Return [X, Y] of the center of cell containing provided text 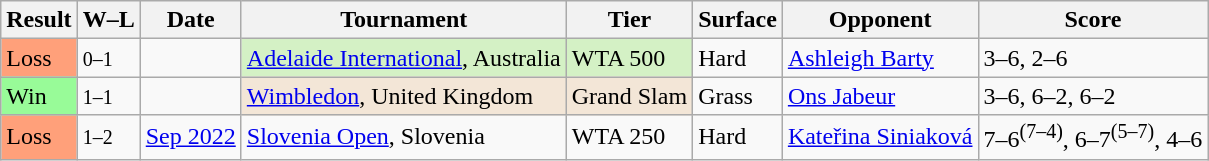
Adelaide International, Australia [404, 58]
Grand Slam [629, 96]
Kateřina Siniaková [880, 138]
Sep 2022 [190, 138]
W–L [108, 20]
Tier [629, 20]
Ashleigh Barty [880, 58]
1–2 [108, 138]
Tournament [404, 20]
Slovenia Open, Slovenia [404, 138]
Date [190, 20]
Wimbledon, United Kingdom [404, 96]
Grass [738, 96]
Result [39, 20]
Ons Jabeur [880, 96]
WTA 500 [629, 58]
0–1 [108, 58]
Opponent [880, 20]
Score [1093, 20]
Win [39, 96]
3–6, 6–2, 6–2 [1093, 96]
7–6(7–4), 6–7(5–7), 4–6 [1093, 138]
3–6, 2–6 [1093, 58]
WTA 250 [629, 138]
Surface [738, 20]
1–1 [108, 96]
